Output the [x, y] coordinate of the center of the cell containing the given text.  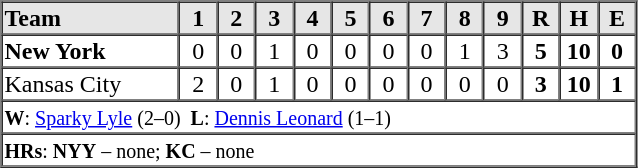
W: Sparky Lyle (2–0) L: Dennis Leonard (1–1) [319, 116]
8 [465, 18]
R [541, 18]
HRs: NYY – none; KC – none [319, 150]
Team [91, 18]
New York [91, 50]
Kansas City [91, 84]
E [617, 18]
H [579, 18]
7 [427, 18]
6 [388, 18]
9 [503, 18]
4 [312, 18]
